Find where the given text appears and provide that cell's center as [X, Y] coordinate. 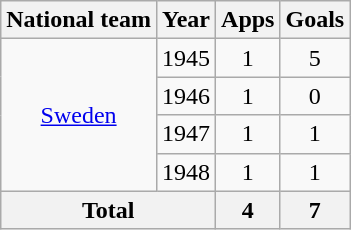
1948 [186, 172]
Goals [315, 20]
4 [248, 210]
Sweden [79, 115]
National team [79, 20]
1945 [186, 58]
5 [315, 58]
0 [315, 96]
Apps [248, 20]
7 [315, 210]
Year [186, 20]
Total [108, 210]
1946 [186, 96]
1947 [186, 134]
